Provide the (X, Y) coordinate of the cell's center where the given text is located.  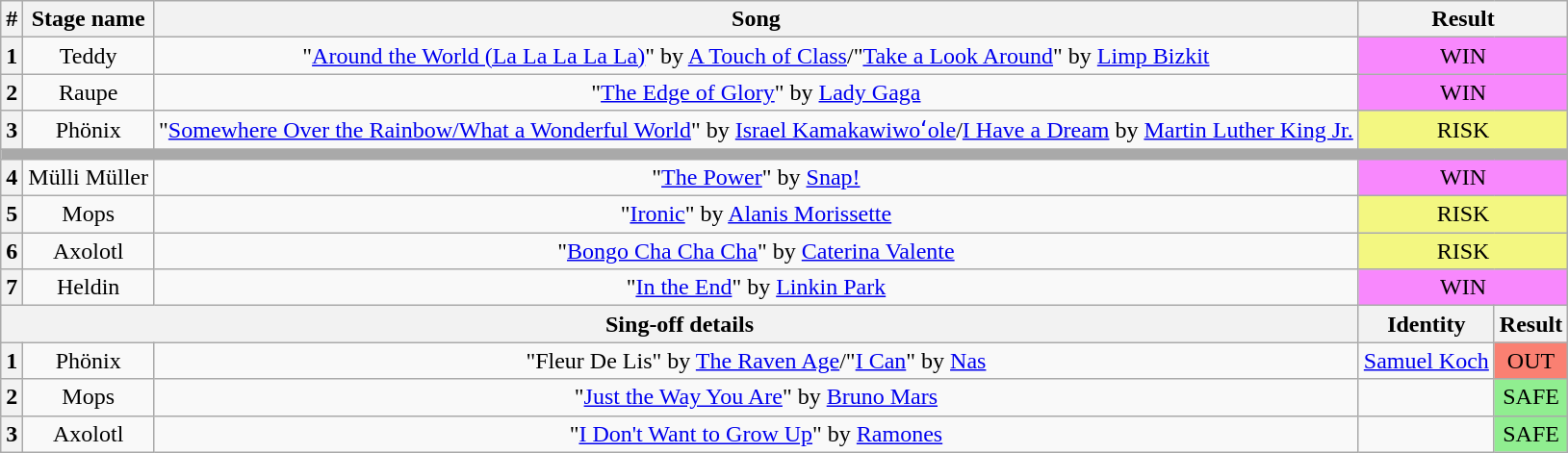
Mülli Müller (89, 178)
Raupe (89, 92)
4 (12, 178)
"I Don't Want to Grow Up" by Ramones (757, 434)
"The Power" by Snap! (757, 178)
6 (12, 251)
"Ironic" by Alanis Morissette (757, 214)
Heldin (89, 288)
7 (12, 288)
"Somewhere Over the Rainbow/What a Wonderful World" by Israel Kamakawiwoʻole/I Have a Dream by Martin Luther King Jr. (757, 130)
OUT (1530, 361)
"In the End" by Linkin Park (757, 288)
"Fleur De Lis" by The Raven Age/"I Can" by Nas (757, 361)
5 (12, 214)
"Around the World (La La La La La)" by A Touch of Class/"Take a Look Around" by Limp Bizkit (757, 56)
Identity (1427, 324)
"The Edge of Glory" by Lady Gaga (757, 92)
Teddy (89, 56)
Stage name (89, 19)
"Bongo Cha Cha Cha" by Caterina Valente (757, 251)
Sing-off details (680, 324)
Samuel Koch (1427, 361)
# (12, 19)
"Just the Way You Are" by Bruno Mars (757, 397)
Song (757, 19)
